Output the [x, y] coordinate of the center of the cell containing the given text.  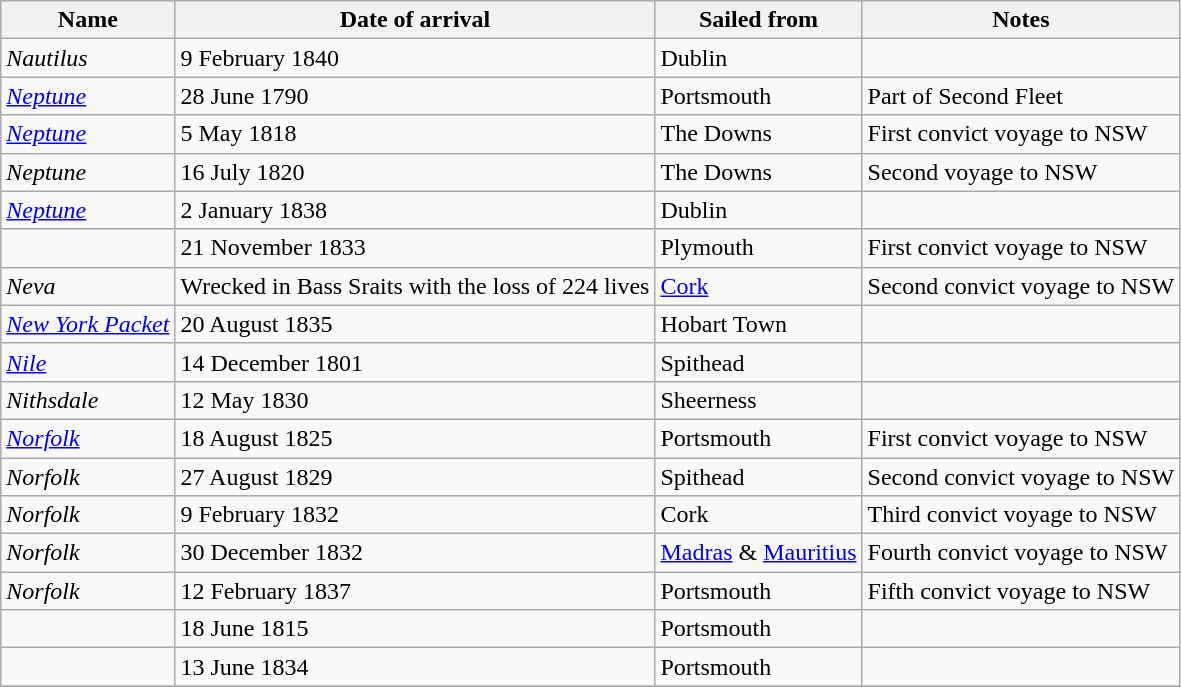
Fifth convict voyage to NSW [1021, 591]
Madras & Mauritius [758, 553]
2 January 1838 [415, 210]
14 December 1801 [415, 362]
Nautilus [88, 58]
Nithsdale [88, 400]
Neva [88, 286]
13 June 1834 [415, 667]
5 May 1818 [415, 134]
Nile [88, 362]
Sheerness [758, 400]
Fourth convict voyage to NSW [1021, 553]
27 August 1829 [415, 477]
Notes [1021, 20]
Sailed from [758, 20]
28 June 1790 [415, 96]
16 July 1820 [415, 172]
Plymouth [758, 248]
9 February 1840 [415, 58]
Part of Second Fleet [1021, 96]
Name [88, 20]
12 May 1830 [415, 400]
12 February 1837 [415, 591]
Wrecked in Bass Sraits with the loss of 224 lives [415, 286]
Third convict voyage to NSW [1021, 515]
Date of arrival [415, 20]
Second voyage to NSW [1021, 172]
9 February 1832 [415, 515]
18 August 1825 [415, 438]
New York Packet [88, 324]
Hobart Town [758, 324]
30 December 1832 [415, 553]
20 August 1835 [415, 324]
18 June 1815 [415, 629]
21 November 1833 [415, 248]
